Identify which cell holds the provided text, then report its [X, Y] central coordinate. 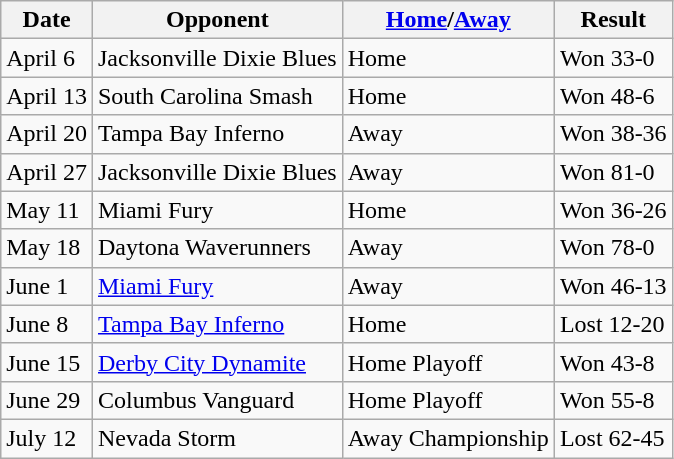
Daytona Waverunners [217, 248]
Home/Away [448, 20]
June 29 [47, 400]
Lost 12-20 [613, 324]
Won 33-0 [613, 58]
Won 36-26 [613, 210]
April 27 [47, 172]
Opponent [217, 20]
May 11 [47, 210]
Result [613, 20]
April 13 [47, 96]
Lost 62-45 [613, 438]
South Carolina Smash [217, 96]
Won 78-0 [613, 248]
Won 46-13 [613, 286]
Won 43-8 [613, 362]
June 8 [47, 324]
Won 55-8 [613, 400]
Away Championship [448, 438]
June 1 [47, 286]
July 12 [47, 438]
Won 48-6 [613, 96]
Won 38-36 [613, 134]
April 6 [47, 58]
June 15 [47, 362]
Columbus Vanguard [217, 400]
Nevada Storm [217, 438]
Date [47, 20]
May 18 [47, 248]
April 20 [47, 134]
Won 81-0 [613, 172]
Derby City Dynamite [217, 362]
